Return (X, Y) of the center of cell containing provided text 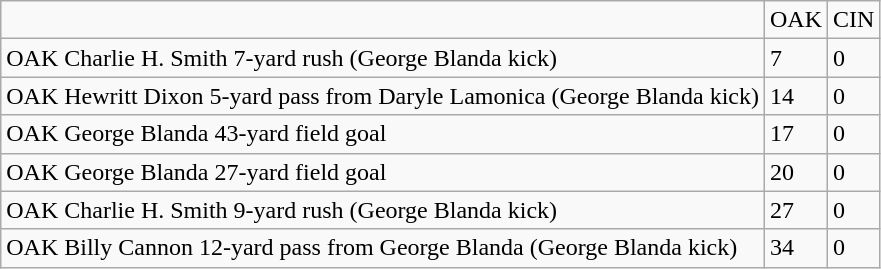
OAK George Blanda 27-yard field goal (383, 172)
OAK Charlie H. Smith 9-yard rush (George Blanda kick) (383, 210)
OAK Billy Cannon 12-yard pass from George Blanda (George Blanda kick) (383, 248)
14 (796, 96)
34 (796, 248)
7 (796, 58)
20 (796, 172)
27 (796, 210)
OAK George Blanda 43-yard field goal (383, 134)
CIN (854, 20)
17 (796, 134)
OAK Hewritt Dixon 5-yard pass from Daryle Lamonica (George Blanda kick) (383, 96)
OAK Charlie H. Smith 7-yard rush (George Blanda kick) (383, 58)
OAK (796, 20)
